Identify which cell holds the provided text, then report its (X, Y) central coordinate. 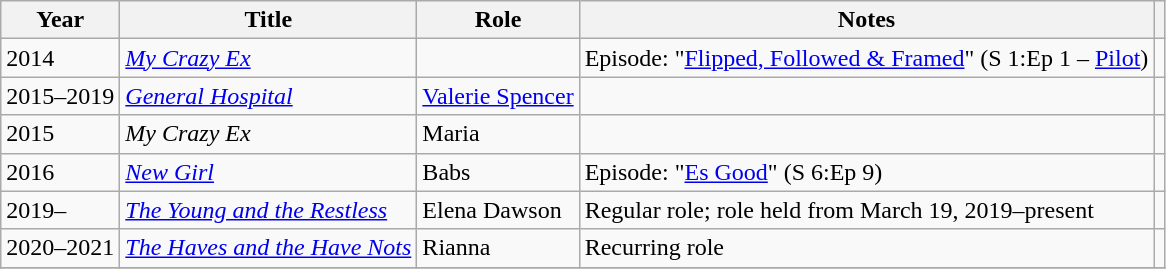
General Hospital (268, 96)
Notes (866, 20)
Recurring role (866, 248)
2015–2019 (60, 96)
Babs (498, 172)
Title (268, 20)
New Girl (268, 172)
Valerie Spencer (498, 96)
2015 (60, 134)
Elena Dawson (498, 210)
Maria (498, 134)
Episode: "Es Good" (S 6:Ep 9) (866, 172)
2020–2021 (60, 248)
Year (60, 20)
2014 (60, 58)
2016 (60, 172)
Rianna (498, 248)
Regular role; role held from March 19, 2019–present (866, 210)
Role (498, 20)
The Young and the Restless (268, 210)
Episode: "Flipped, Followed & Framed" (S 1:Ep 1 – Pilot) (866, 58)
The Haves and the Have Nots (268, 248)
2019– (60, 210)
